Determine the (X, Y) coordinate at the center of the cell enclosing the given text.  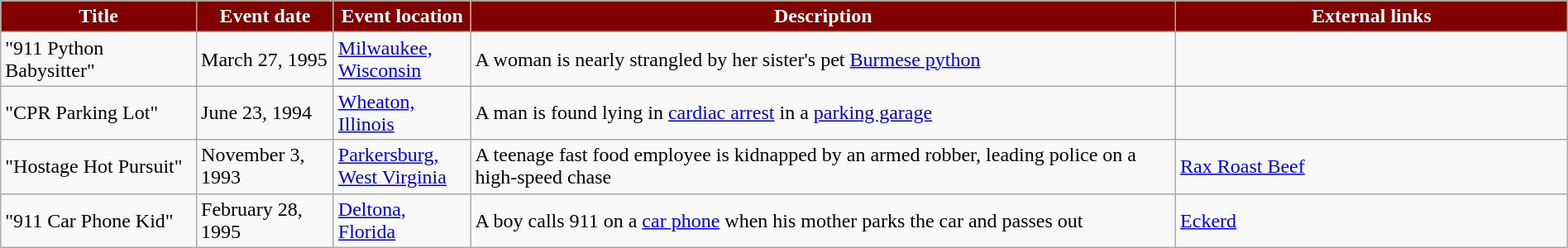
June 23, 1994 (265, 112)
Wheaton, Illinois (402, 112)
Event date (265, 17)
"911 Python Babysitter" (99, 60)
March 27, 1995 (265, 60)
A teenage fast food employee is kidnapped by an armed robber, leading police on a high-speed chase (824, 167)
Deltona, Florida (402, 220)
External links (1372, 17)
Event location (402, 17)
A man is found lying in cardiac arrest in a parking garage (824, 112)
Title (99, 17)
February 28, 1995 (265, 220)
"Hostage Hot Pursuit" (99, 167)
November 3, 1993 (265, 167)
A woman is nearly strangled by her sister's pet Burmese python (824, 60)
Rax Roast Beef (1372, 167)
Parkersburg, West Virginia (402, 167)
Description (824, 17)
"CPR Parking Lot" (99, 112)
A boy calls 911 on a car phone when his mother parks the car and passes out (824, 220)
"911 Car Phone Kid" (99, 220)
Milwaukee, Wisconsin (402, 60)
Eckerd (1372, 220)
